Capture the cell that displays the provided text and extract its [x, y] central coordinate. 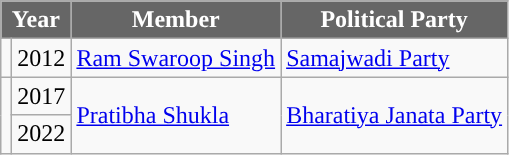
Year [36, 20]
Bharatiya Janata Party [394, 115]
2012 [42, 58]
Pratibha Shukla [176, 115]
2017 [42, 96]
Political Party [394, 20]
2022 [42, 134]
Samajwadi Party [394, 58]
Member [176, 20]
Ram Swaroop Singh [176, 58]
